Search for the cell housing the specified text and yield its (X, Y) center coordinate. 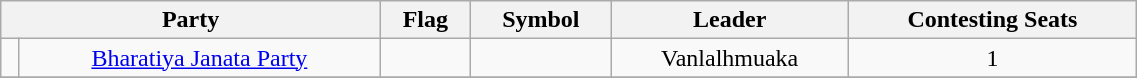
Symbol (540, 20)
Vanlalhmuaka (730, 58)
Contesting Seats (992, 20)
Party (191, 20)
Bharatiya Janata Party (199, 58)
1 (992, 58)
Leader (730, 20)
Flag (425, 20)
